Scan for the cell matching the given text and deliver its (x, y) coordinate at center. 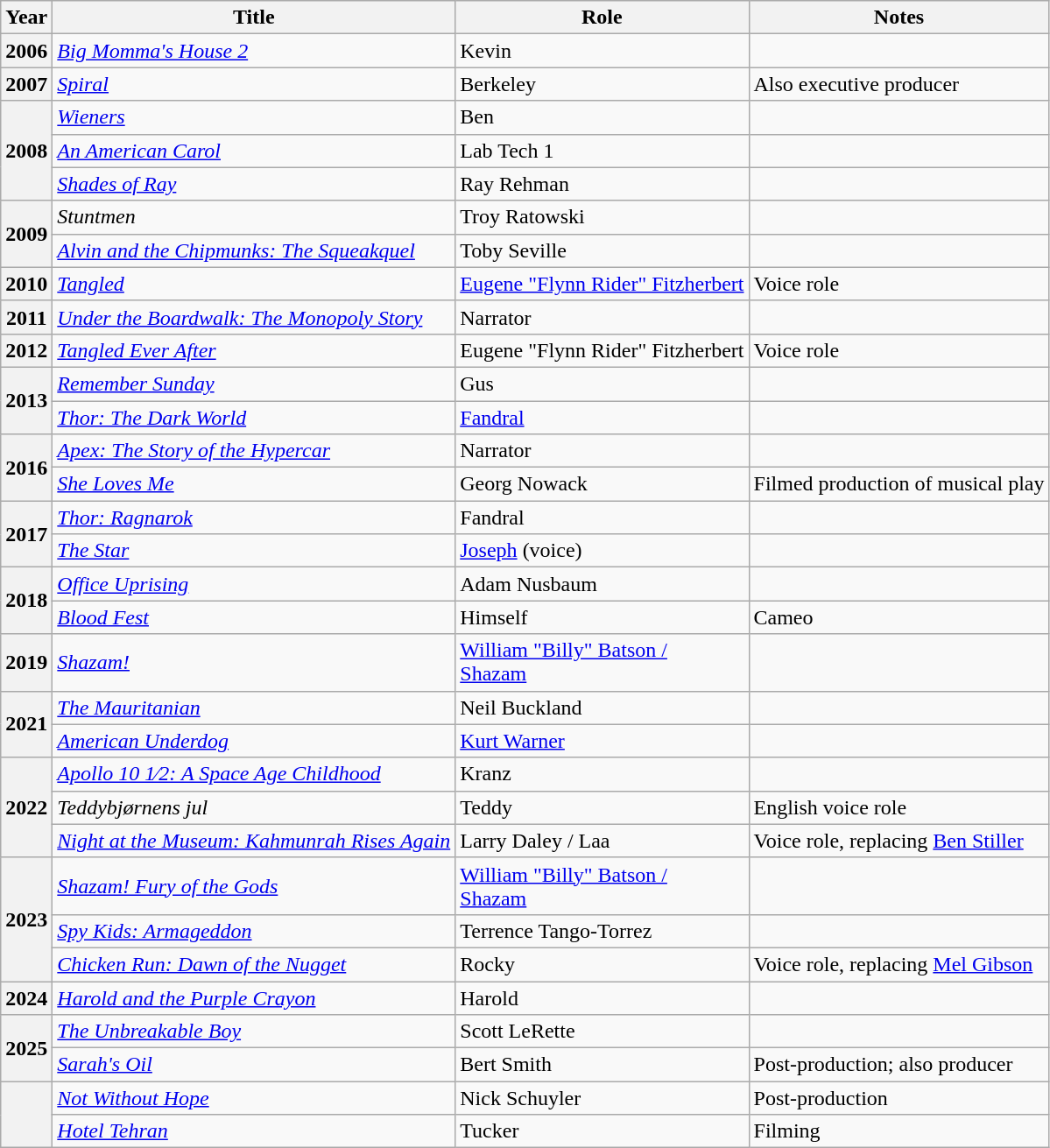
Thor: The Dark World (254, 418)
The Mauritanian (254, 708)
Toby Seville (603, 250)
Tangled (254, 284)
Post-production (898, 1098)
Apex: The Story of the Hypercar (254, 451)
Harold and the Purple Crayon (254, 997)
2011 (26, 317)
2006 (26, 51)
Sarah's Oil (254, 1065)
Larry Daley / Laa (603, 841)
Tucker (603, 1131)
Night at the Museum: Kahmunrah Rises Again (254, 841)
Adam Nusbaum (603, 584)
Tangled Ever After (254, 350)
Chicken Run: Dawn of the Nugget (254, 964)
Shazam! Fury of the Gods (254, 886)
Filmed production of musical play (898, 484)
2018 (26, 601)
Not Without Hope (254, 1098)
Spy Kids: Armageddon (254, 931)
2021 (26, 724)
Joseph (voice) (603, 551)
Title (254, 18)
2013 (26, 400)
Blood Fest (254, 617)
2008 (26, 151)
2010 (26, 284)
Under the Boardwalk: The Monopoly Story (254, 317)
Rocky (603, 964)
Kurt Warner (603, 741)
An American Carol (254, 151)
Shades of Ray (254, 184)
Wieners (254, 117)
Georg Nowack (603, 484)
She Loves Me (254, 484)
Year (26, 18)
Berkeley (603, 84)
2025 (26, 1048)
Kevin (603, 51)
Spiral (254, 84)
Neil Buckland (603, 708)
American Underdog (254, 741)
Voice role, replacing Mel Gibson (898, 964)
Terrence Tango-Torrez (603, 931)
2017 (26, 534)
Filming (898, 1131)
Harold (603, 997)
Cameo (898, 617)
English voice role (898, 807)
Scott LeRette (603, 1032)
2019 (26, 662)
Troy Ratowski (603, 217)
2009 (26, 234)
Teddybjørnens jul (254, 807)
Notes (898, 18)
Alvin and the Chipmunks: The Squeakquel (254, 250)
Nick Schuyler (603, 1098)
Bert Smith (603, 1065)
Himself (603, 617)
Office Uprising (254, 584)
Gus (603, 384)
Apollo 10 1⁄2: A Space Age Childhood (254, 774)
Role (603, 18)
2007 (26, 84)
2016 (26, 468)
2023 (26, 919)
Ray Rehman (603, 184)
Hotel Tehran (254, 1131)
Voice role, replacing Ben Stiller (898, 841)
Ben (603, 117)
Big Momma's House 2 (254, 51)
Shazam! (254, 662)
Post-production; also producer (898, 1065)
2012 (26, 350)
Remember Sunday (254, 384)
The Unbreakable Boy (254, 1032)
Kranz (603, 774)
Stuntmen (254, 217)
Thor: Ragnarok (254, 518)
The Star (254, 551)
Also executive producer (898, 84)
2022 (26, 807)
Teddy (603, 807)
2024 (26, 997)
Lab Tech 1 (603, 151)
